Capture the cell that displays the provided text and extract its (X, Y) central coordinate. 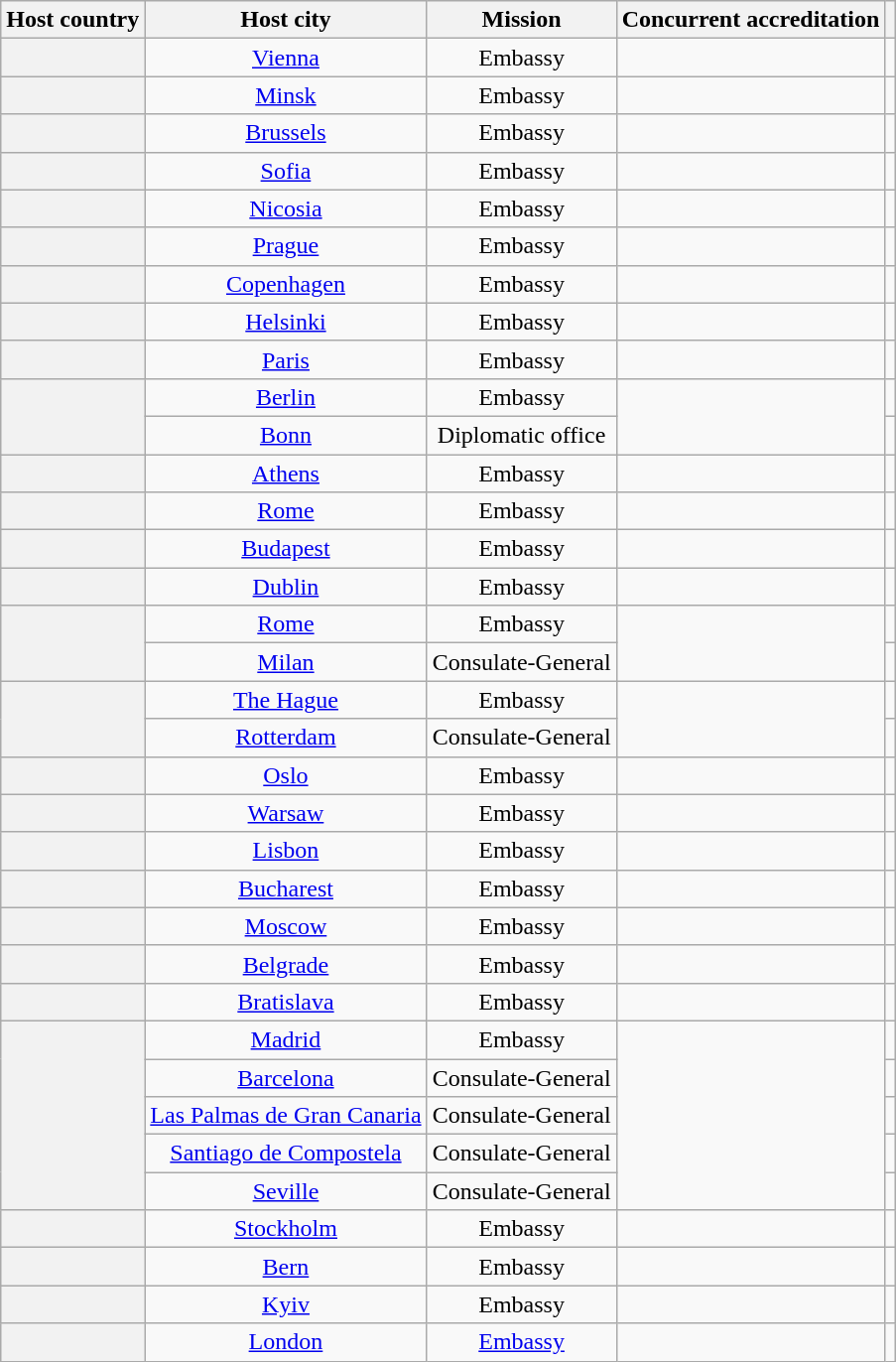
Bucharest (286, 888)
Rotterdam (286, 738)
Bonn (286, 435)
Dublin (286, 587)
Oslo (286, 775)
Berlin (286, 397)
Minsk (286, 95)
Helsinki (286, 322)
Santiago de Compostela (286, 1154)
Budapest (286, 549)
Bern (286, 1267)
Stockholm (286, 1229)
Sofia (286, 171)
Madrid (286, 1039)
Host city (286, 20)
Copenhagen (286, 284)
Paris (286, 359)
Kyiv (286, 1304)
Vienna (286, 58)
Mission (522, 20)
Concurrent accreditation (750, 20)
Milan (286, 662)
Diplomatic office (522, 435)
Las Palmas de Gran Canaria (286, 1116)
Host country (73, 20)
Prague (286, 246)
London (286, 1342)
Nicosia (286, 208)
Warsaw (286, 813)
Belgrade (286, 964)
Brussels (286, 133)
The Hague (286, 700)
Lisbon (286, 851)
Seville (286, 1191)
Athens (286, 474)
Barcelona (286, 1077)
Moscow (286, 926)
Bratislava (286, 1002)
